Capture the cell that displays the provided text and extract its (X, Y) central coordinate. 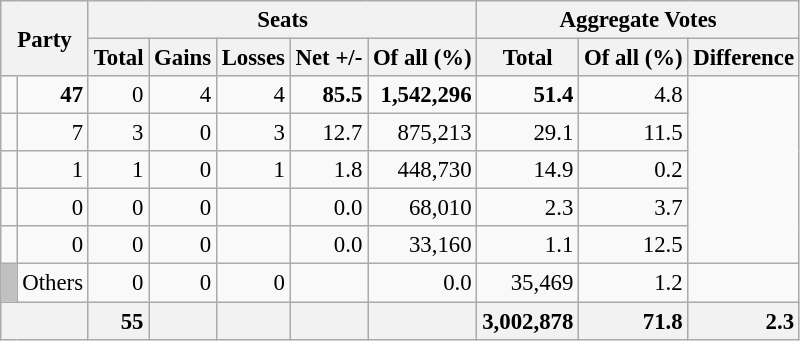
55 (118, 321)
1.2 (634, 283)
47 (52, 95)
29.1 (528, 133)
Net +/- (328, 58)
875,213 (422, 133)
35,469 (528, 283)
12.5 (634, 245)
Losses (253, 58)
33,160 (422, 245)
11.5 (634, 133)
Party (45, 38)
85.5 (328, 95)
14.9 (528, 170)
3,002,878 (528, 321)
7 (52, 133)
Aggregate Votes (638, 20)
68,010 (422, 208)
Difference (744, 58)
4.8 (634, 95)
51.4 (528, 95)
3.7 (634, 208)
71.8 (634, 321)
Others (52, 283)
1.1 (528, 245)
0.2 (634, 170)
Gains (183, 58)
1,542,296 (422, 95)
1.8 (328, 170)
448,730 (422, 170)
12.7 (328, 133)
Seats (282, 20)
